Find where the given text appears and provide that cell's center as (X, Y) coordinate. 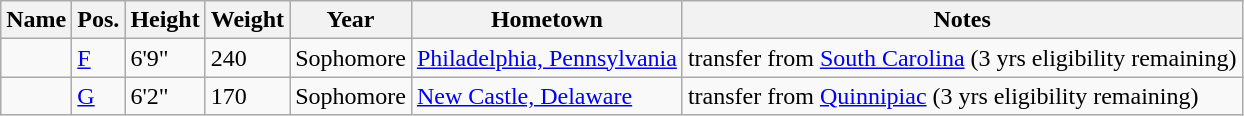
Philadelphia, Pennsylvania (546, 58)
New Castle, Delaware (546, 96)
Pos. (98, 20)
Hometown (546, 20)
transfer from Quinnipiac (3 yrs eligibility remaining) (962, 96)
F (98, 58)
170 (247, 96)
Weight (247, 20)
Height (165, 20)
Name (36, 20)
240 (247, 58)
transfer from South Carolina (3 yrs eligibility remaining) (962, 58)
Year (351, 20)
Notes (962, 20)
6'9" (165, 58)
G (98, 96)
6'2" (165, 96)
